Search for the cell housing the specified text and yield its [x, y] center coordinate. 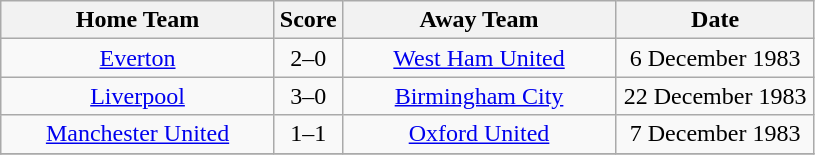
Oxford United [479, 134]
Home Team [138, 20]
Score [308, 20]
Date [716, 20]
22 December 1983 [716, 96]
2–0 [308, 58]
7 December 1983 [716, 134]
6 December 1983 [716, 58]
1–1 [308, 134]
Away Team [479, 20]
West Ham United [479, 58]
3–0 [308, 96]
Birmingham City [479, 96]
Liverpool [138, 96]
Manchester United [138, 134]
Everton [138, 58]
